Locate the cell with the specified text and output its (x, y) center coordinate. 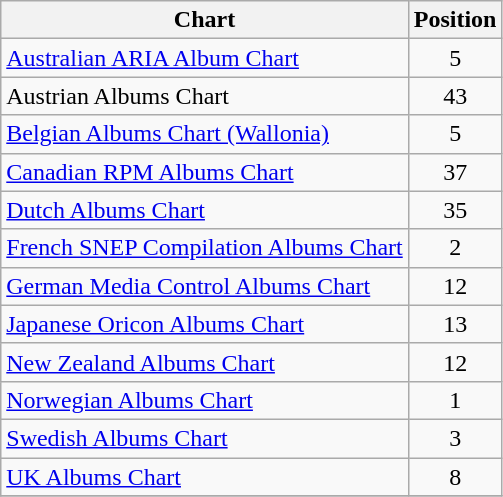
1 (455, 400)
43 (455, 96)
Austrian Albums Chart (205, 96)
3 (455, 438)
German Media Control Albums Chart (205, 286)
Swedish Albums Chart (205, 438)
Norwegian Albums Chart (205, 400)
French SNEP Compilation Albums Chart (205, 248)
8 (455, 477)
35 (455, 210)
Canadian RPM Albums Chart (205, 172)
New Zealand Albums Chart (205, 362)
2 (455, 248)
37 (455, 172)
Dutch Albums Chart (205, 210)
Australian ARIA Album Chart (205, 58)
Chart (205, 20)
Belgian Albums Chart (Wallonia) (205, 134)
Japanese Oricon Albums Chart (205, 324)
13 (455, 324)
Position (455, 20)
UK Albums Chart (205, 477)
